Return the [X, Y] coordinate for the center point of the cell that contains the specified text.  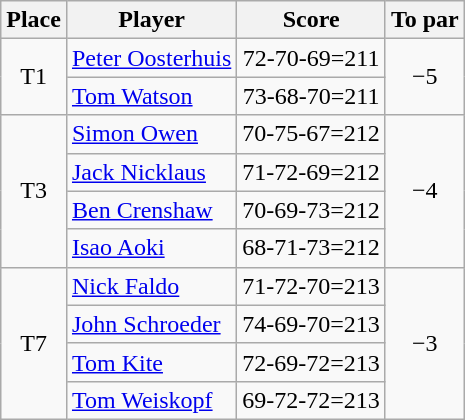
−4 [424, 191]
Isao Aoki [151, 248]
71-72-70=213 [312, 286]
71-72-69=212 [312, 172]
To par [424, 20]
72-69-72=213 [312, 362]
Place [34, 20]
Peter Oosterhuis [151, 58]
Player [151, 20]
Tom Watson [151, 96]
68-71-73=212 [312, 248]
Ben Crenshaw [151, 210]
70-75-67=212 [312, 134]
Tom Kite [151, 362]
74-69-70=213 [312, 324]
Tom Weiskopf [151, 400]
Jack Nicklaus [151, 172]
Nick Faldo [151, 286]
T1 [34, 77]
John Schroeder [151, 324]
−3 [424, 343]
−5 [424, 77]
72-70-69=211 [312, 58]
70-69-73=212 [312, 210]
Simon Owen [151, 134]
T3 [34, 191]
Score [312, 20]
73-68-70=211 [312, 96]
T7 [34, 343]
69-72-72=213 [312, 400]
